Determine the [x, y] coordinate at the center of the cell enclosing the given text.  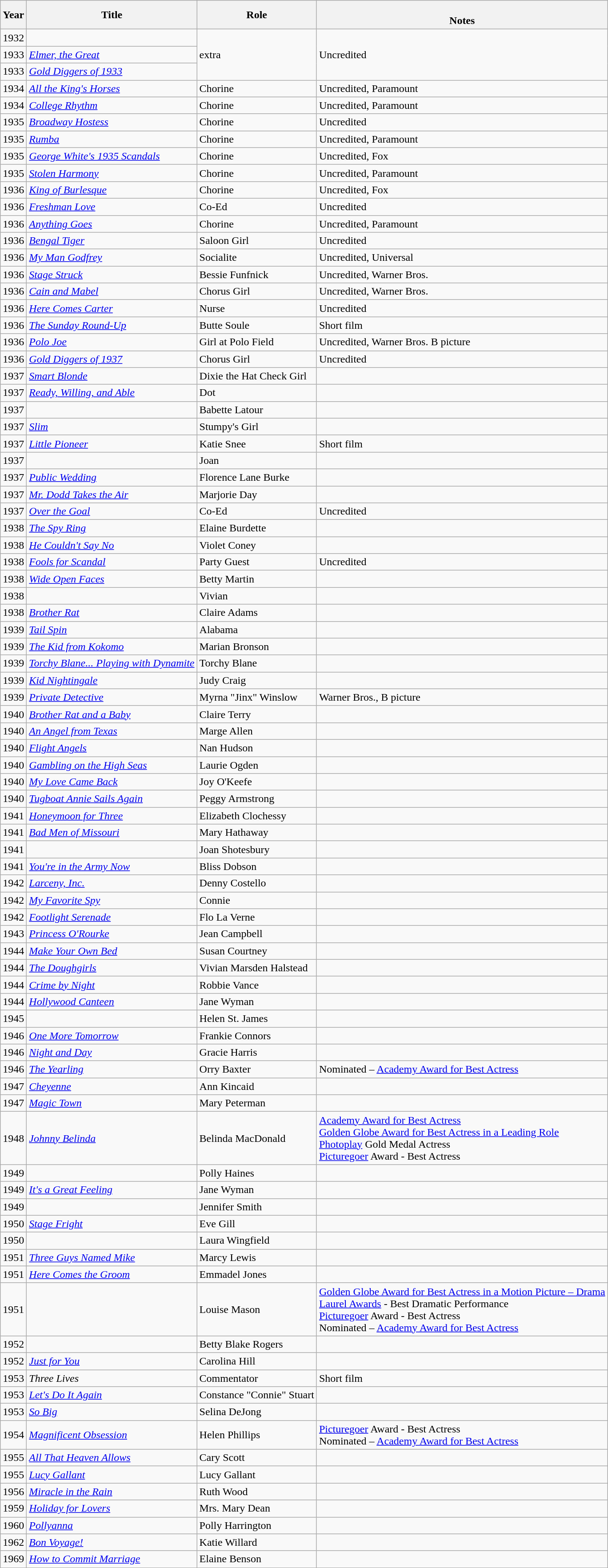
Bessie Funfnick [257, 275]
Joan [257, 460]
Jean Campbell [257, 934]
Gold Diggers of 1937 [112, 359]
Flight Angels [112, 748]
Here Comes Carter [112, 308]
The Sunday Round-Up [112, 325]
1932 [13, 38]
Belinda MacDonald [257, 1138]
Carolina Hill [257, 1361]
Bliss Dobson [257, 866]
One More Tomorrow [112, 1036]
Emmadel Jones [257, 1274]
Nominated – Academy Award for Best Actress [462, 1069]
Ann Kincaid [257, 1086]
Uncredited, Warner Bros. B picture [462, 342]
Violet Coney [257, 545]
Bengal Tiger [112, 241]
Public Wedding [112, 477]
Gambling on the High Seas [112, 765]
Alabama [257, 630]
1960 [13, 1525]
It's a Great Feeling [112, 1190]
Claire Adams [257, 613]
Helen Phillips [257, 1435]
Frankie Connors [257, 1036]
Betty Martin [257, 579]
Academy Award for Best Actress Golden Globe Award for Best Actress in a Leading Role Photoplay Gold Medal Actress Picturegoer Award - Best Actress [462, 1138]
Nan Hudson [257, 748]
1948 [13, 1138]
Gold Diggers of 1933 [112, 72]
Broadway Hostess [112, 122]
Babette Latour [257, 410]
Smart Blonde [112, 376]
Role [257, 15]
Judy Craig [257, 680]
He Couldn't Say No [112, 545]
Kid Nightingale [112, 680]
How to Commit Marriage [112, 1559]
Uncredited, Universal [462, 258]
Three Guys Named Mike [112, 1257]
Vivian [257, 596]
Nurse [257, 308]
Myrna "Jinx" Winslow [257, 697]
Katie Willard [257, 1542]
1956 [13, 1492]
George White's 1935 Scandals [112, 156]
Here Comes the Groom [112, 1274]
Betty Blake Rogers [257, 1344]
Night and Day [112, 1053]
Mrs. Mary Dean [257, 1508]
Let's Do It Again [112, 1395]
Title [112, 15]
extra [257, 55]
Bad Men of Missouri [112, 833]
All That Heaven Allows [112, 1458]
Brother Rat and a Baby [112, 714]
Magic Town [112, 1103]
Katie Snee [257, 443]
Polo Joe [112, 342]
1954 [13, 1435]
1959 [13, 1508]
Connie [257, 900]
Picturegoer Award - Best Actress Nominated – Academy Award for Best Actress [462, 1435]
Susan Courtney [257, 951]
My Love Came Back [112, 782]
Footlight Serenade [112, 917]
Make Your Own Bed [112, 951]
Larceny, Inc. [112, 883]
Torchy Blane... Playing with Dynamite [112, 663]
Florence Lane Burke [257, 477]
Magnificent Obsession [112, 1435]
You're in the Army Now [112, 866]
Brother Rat [112, 613]
Wide Open Faces [112, 579]
Just for You [112, 1361]
Mary Hathaway [257, 833]
Princess O'Rourke [112, 934]
Freshman Love [112, 207]
Private Detective [112, 697]
Cain and Mabel [112, 291]
Saloon Girl [257, 241]
Fools for Scandal [112, 562]
Marjorie Day [257, 495]
Laurie Ogden [257, 765]
The Spy Ring [112, 528]
1943 [13, 934]
Party Guest [257, 562]
College Rhythm [112, 105]
Orry Baxter [257, 1069]
Stumpy's Girl [257, 427]
Gracie Harris [257, 1053]
Louise Mason [257, 1309]
Johnny Belinda [112, 1138]
Holiday for Lovers [112, 1508]
Girl at Polo Field [257, 342]
Elaine Burdette [257, 528]
Cary Scott [257, 1458]
Hollywood Canteen [112, 1001]
Joy O'Keefe [257, 782]
Elizabeth Clochessy [257, 816]
Socialite [257, 258]
Over the Goal [112, 511]
Butte Soule [257, 325]
Flo La Verne [257, 917]
All the King's Horses [112, 88]
Elaine Benson [257, 1559]
Polly Haines [257, 1173]
Stage Fright [112, 1224]
Claire Terry [257, 714]
Ruth Wood [257, 1492]
Jennifer Smith [257, 1207]
Crime by Night [112, 985]
Selina DeJong [257, 1412]
Bon Voyage! [112, 1542]
So Big [112, 1412]
Ready, Willing, and Able [112, 393]
Polly Harrington [257, 1525]
Three Lives [112, 1378]
The Doughgirls [112, 968]
Stage Struck [112, 275]
Laura Wingfield [257, 1241]
Cheyenne [112, 1086]
Anything Goes [112, 223]
Dot [257, 393]
Dixie the Hat Check Girl [257, 376]
The Kid from Kokomo [112, 646]
Pollyanna [112, 1525]
Mr. Dodd Takes the Air [112, 495]
1962 [13, 1542]
Marcy Lewis [257, 1257]
Notes [462, 15]
Robbie Vance [257, 985]
Slim [112, 427]
Eve Gill [257, 1224]
Commentator [257, 1378]
1969 [13, 1559]
King of Burlesque [112, 190]
Vivian Marsden Halstead [257, 968]
Marge Allen [257, 731]
Joan Shotesbury [257, 850]
Stolen Harmony [112, 173]
Honeymoon for Three [112, 816]
Tugboat Annie Sails Again [112, 799]
My Man Godfrey [112, 258]
My Favorite Spy [112, 900]
Marian Bronson [257, 646]
1945 [13, 1018]
Elmer, the Great [112, 55]
Miracle in the Rain [112, 1492]
An Angel from Texas [112, 731]
Denny Costello [257, 883]
Helen St. James [257, 1018]
Tail Spin [112, 630]
Peggy Armstrong [257, 799]
Torchy Blane [257, 663]
Rumba [112, 139]
Constance "Connie" Stuart [257, 1395]
Little Pioneer [112, 443]
Mary Peterman [257, 1103]
Year [13, 15]
Warner Bros., B picture [462, 697]
The Yearling [112, 1069]
